Detect which cell encompasses the target text, then output its [x, y] center coordinate. 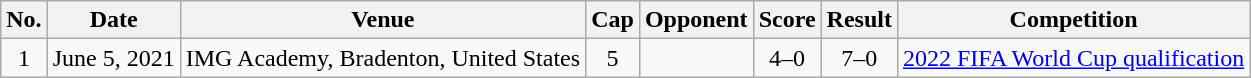
7–0 [859, 58]
Venue [382, 20]
June 5, 2021 [114, 58]
Opponent [696, 20]
Date [114, 20]
IMG Academy, Bradenton, United States [382, 58]
5 [613, 58]
Competition [1073, 20]
Result [859, 20]
2022 FIFA World Cup qualification [1073, 58]
4–0 [787, 58]
Score [787, 20]
No. [24, 20]
1 [24, 58]
Cap [613, 20]
